For the text-containing cell, return its midpoint in (X, Y) coordinate format. 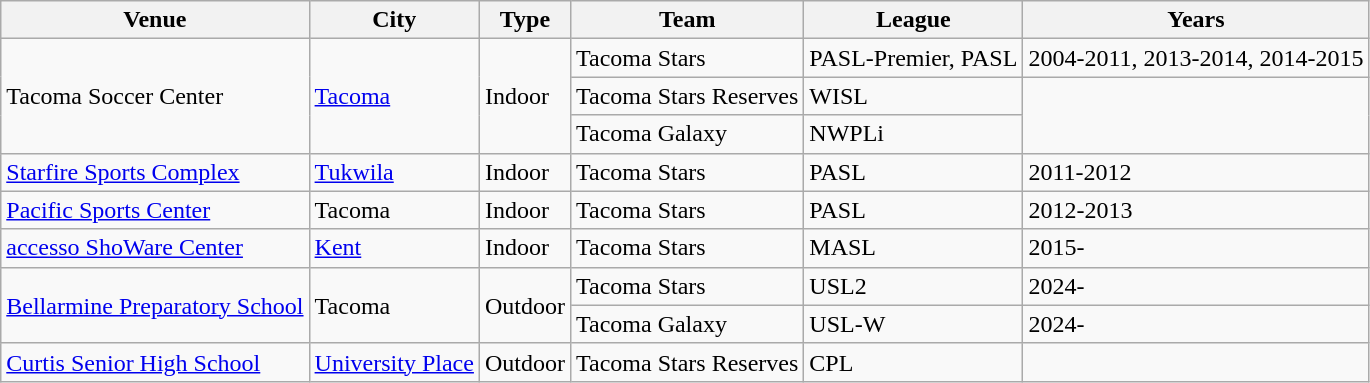
Tacoma Soccer Center (155, 96)
Years (1196, 20)
NWPLi (914, 134)
2012-2013 (1196, 210)
University Place (394, 362)
Kent (394, 248)
Bellarmine Preparatory School (155, 305)
accesso ShoWare Center (155, 248)
2015- (1196, 248)
MASL (914, 248)
Venue (155, 20)
Curtis Senior High School (155, 362)
2011-2012 (1196, 172)
USL2 (914, 286)
League (914, 20)
Team (686, 20)
Type (524, 20)
USL-W (914, 324)
Tukwila (394, 172)
Starfire Sports Complex (155, 172)
Pacific Sports Center (155, 210)
City (394, 20)
PASL-Premier, PASL (914, 58)
WISL (914, 96)
2004-2011, 2013-2014, 2014-2015 (1196, 58)
CPL (914, 362)
